Locate the cell with the specified text and output its [X, Y] center coordinate. 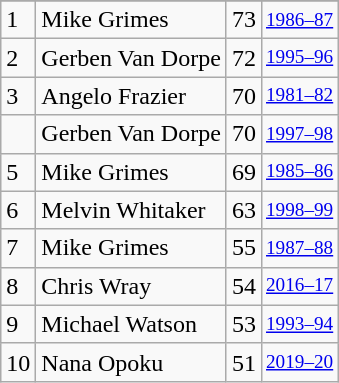
1993–94 [299, 324]
Chris Wray [132, 286]
8 [18, 286]
55 [244, 248]
1981–82 [299, 96]
6 [18, 210]
1985–86 [299, 172]
9 [18, 324]
63 [244, 210]
1995–96 [299, 58]
1998–99 [299, 210]
1986–87 [299, 20]
2 [18, 58]
69 [244, 172]
7 [18, 248]
73 [244, 20]
72 [244, 58]
54 [244, 286]
Michael Watson [132, 324]
10 [18, 362]
2016–17 [299, 286]
Angelo Frazier [132, 96]
1987–88 [299, 248]
Nana Opoku [132, 362]
Melvin Whitaker [132, 210]
5 [18, 172]
1997–98 [299, 134]
2019–20 [299, 362]
51 [244, 362]
53 [244, 324]
1 [18, 20]
3 [18, 96]
